Provide the (x, y) coordinate of the cell's center where the given text is located.  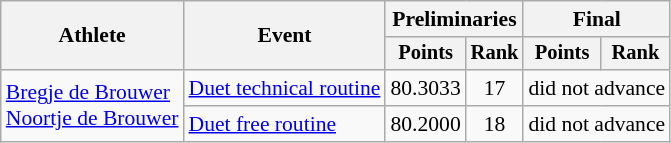
Preliminaries (454, 19)
80.2000 (425, 124)
80.3033 (425, 88)
Event (285, 36)
18 (495, 124)
Duet free routine (285, 124)
17 (495, 88)
Duet technical routine (285, 88)
Final (596, 19)
Athlete (92, 36)
Bregje de BrouwerNoortje de Brouwer (92, 106)
